Find where the given text appears and provide that cell's center as (X, Y) coordinate. 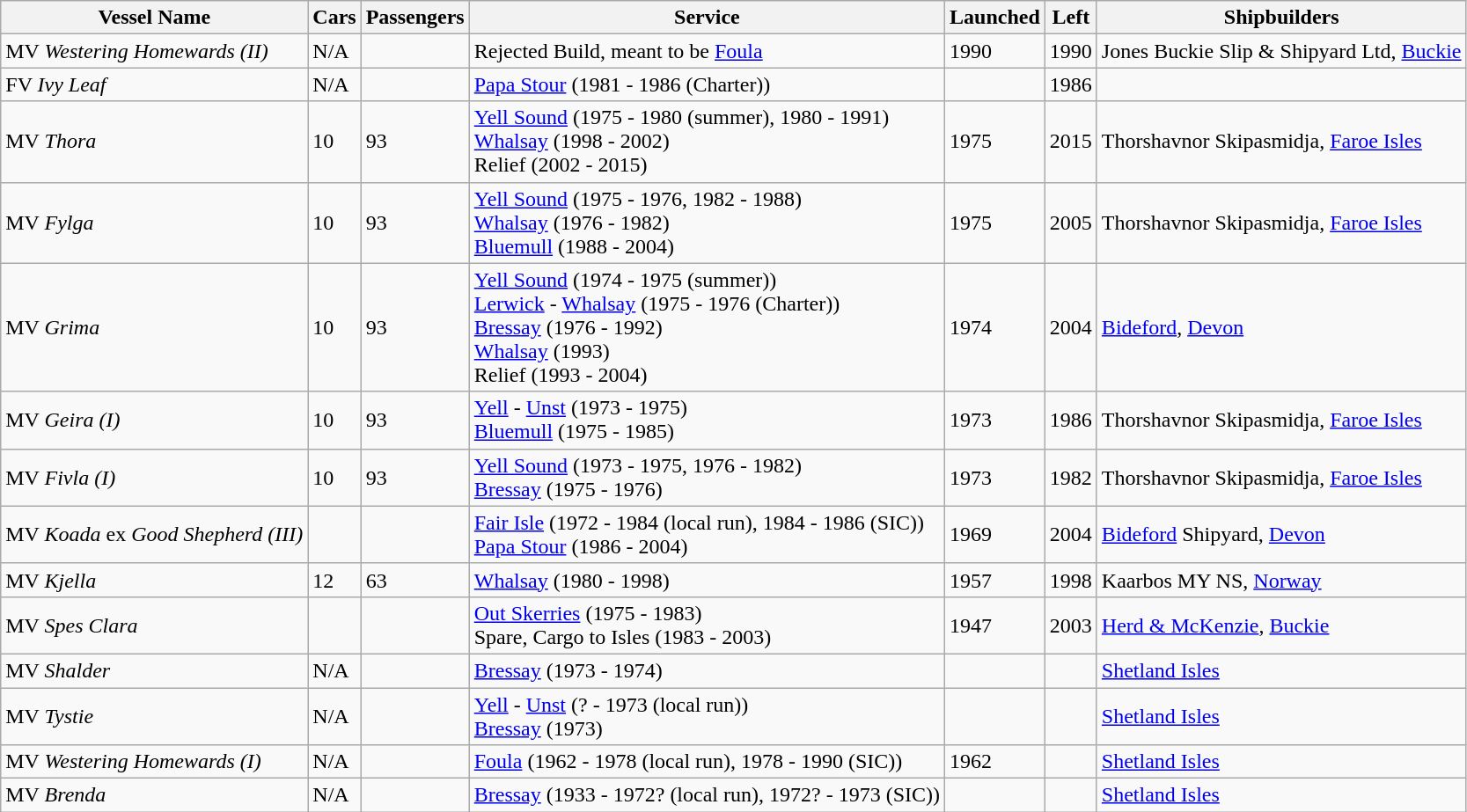
Jones Buckie Slip & Shipyard Ltd, Buckie (1281, 51)
Yell Sound (1973 - 1975, 1976 - 1982)Bressay (1975 - 1976) (707, 477)
2005 (1070, 223)
1998 (1070, 580)
Kaarbos MY NS, Norway (1281, 580)
Out Skerries (1975 - 1983)Spare, Cargo to Isles (1983 - 2003) (707, 625)
Left (1070, 18)
Yell - Unst (1973 - 1975)Bluemull (1975 - 1985) (707, 421)
Herd & McKenzie, Buckie (1281, 625)
Shipbuilders (1281, 18)
Bideford Shipyard, Devon (1281, 535)
MV Koada ex Good Shepherd (III) (155, 535)
Yell Sound (1975 - 1976, 1982 - 1988)Whalsay (1976 - 1982)Bluemull (1988 - 2004) (707, 223)
MV Westering Homewards (II) (155, 51)
1957 (995, 580)
MV Geira (I) (155, 421)
Foula (1962 - 1978 (local run), 1978 - 1990 (SIC)) (707, 762)
1982 (1070, 477)
2015 (1070, 142)
Fair Isle (1972 - 1984 (local run), 1984 - 1986 (SIC))Papa Stour (1986 - 2004) (707, 535)
63 (415, 580)
Whalsay (1980 - 1998) (707, 580)
Bideford, Devon (1281, 327)
Launched (995, 18)
MV Westering Homewards (I) (155, 762)
MV Grima (155, 327)
Bressay (1933 - 1972? (local run), 1972? - 1973 (SIC)) (707, 795)
Vessel Name (155, 18)
Service (707, 18)
MV Fivla (I) (155, 477)
Passengers (415, 18)
1947 (995, 625)
MV Fylga (155, 223)
FV Ivy Leaf (155, 84)
Rejected Build, meant to be Foula (707, 51)
1974 (995, 327)
MV Spes Clara (155, 625)
MV Thora (155, 142)
Yell - Unst (? - 1973 (local run))Bressay (1973) (707, 716)
Bressay (1973 - 1974) (707, 670)
Papa Stour (1981 - 1986 (Charter)) (707, 84)
MV Tystie (155, 716)
Yell Sound (1974 - 1975 (summer))Lerwick - Whalsay (1975 - 1976 (Charter))Bressay (1976 - 1992)Whalsay (1993)Relief (1993 - 2004) (707, 327)
2003 (1070, 625)
Yell Sound (1975 - 1980 (summer), 1980 - 1991)Whalsay (1998 - 2002)Relief (2002 - 2015) (707, 142)
1962 (995, 762)
MV Shalder (155, 670)
Cars (334, 18)
1969 (995, 535)
MV Brenda (155, 795)
MV Kjella (155, 580)
12 (334, 580)
